Return the [X, Y] coordinate for the center point of the cell that contains the specified text.  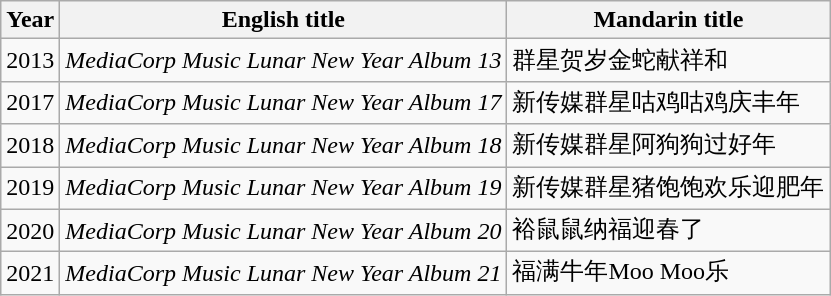
Mandarin title [668, 20]
Year [30, 20]
新传媒群星阿狗狗过好年 [668, 146]
福满牛年Moo Moo乐 [668, 274]
群星贺岁金蛇献祥和 [668, 60]
MediaCorp Music Lunar New Year Album 20 [284, 230]
新传媒群星咕鸡咕鸡庆丰年 [668, 102]
2019 [30, 188]
English title [284, 20]
裕鼠鼠纳福迎春了 [668, 230]
新传媒群星猪饱饱欢乐迎肥年 [668, 188]
MediaCorp Music Lunar New Year Album 17 [284, 102]
2017 [30, 102]
MediaCorp Music Lunar New Year Album 21 [284, 274]
2018 [30, 146]
2020 [30, 230]
2021 [30, 274]
MediaCorp Music Lunar New Year Album 13 [284, 60]
MediaCorp Music Lunar New Year Album 19 [284, 188]
MediaCorp Music Lunar New Year Album 18 [284, 146]
2013 [30, 60]
